Locate the cell with the specified text and output its [x, y] center coordinate. 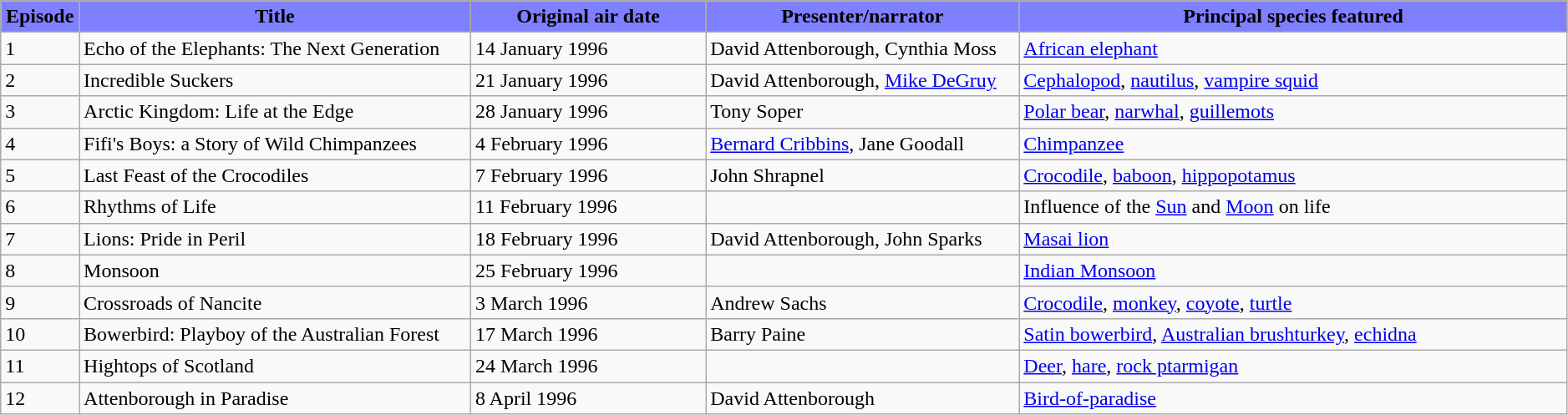
6 [40, 207]
9 [40, 302]
Indian Monsoon [1293, 271]
Crossroads of Nancite [276, 302]
1 [40, 48]
Incredible Suckers [276, 80]
25 February 1996 [588, 271]
Last Feast of the Crocodiles [276, 175]
3 [40, 112]
Masai lion [1293, 239]
Bernard Cribbins, Jane Goodall [862, 144]
Principal species featured [1293, 17]
Crocodile, monkey, coyote, turtle [1293, 302]
Satin bowerbird, Australian brushturkey, echidna [1293, 334]
Influence of the Sun and Moon on life [1293, 207]
4 February 1996 [588, 144]
Hightops of Scotland [276, 366]
David Attenborough [862, 398]
Fifi's Boys: a Story of Wild Chimpanzees [276, 144]
11 [40, 366]
5 [40, 175]
Episode [40, 17]
Bowerbird: Playboy of the Australian Forest [276, 334]
10 [40, 334]
Cephalopod, nautilus, vampire squid [1293, 80]
18 February 1996 [588, 239]
7 [40, 239]
David Attenborough, Mike DeGruy [862, 80]
African elephant [1293, 48]
24 March 1996 [588, 366]
8 April 1996 [588, 398]
Monsoon [276, 271]
12 [40, 398]
28 January 1996 [588, 112]
11 February 1996 [588, 207]
21 January 1996 [588, 80]
Title [276, 17]
Echo of the Elephants: The Next Generation [276, 48]
Bird-of-paradise [1293, 398]
Arctic Kingdom: Life at the Edge [276, 112]
Barry Paine [862, 334]
Polar bear, narwhal, guillemots [1293, 112]
Crocodile, baboon, hippopotamus [1293, 175]
2 [40, 80]
7 February 1996 [588, 175]
David Attenborough, Cynthia Moss [862, 48]
Andrew Sachs [862, 302]
Tony Soper [862, 112]
Original air date [588, 17]
8 [40, 271]
Lions: Pride in Peril [276, 239]
Deer, hare, rock ptarmigan [1293, 366]
Rhythms of Life [276, 207]
John Shrapnel [862, 175]
14 January 1996 [588, 48]
Attenborough in Paradise [276, 398]
David Attenborough, John Sparks [862, 239]
Chimpanzee [1293, 144]
17 March 1996 [588, 334]
Presenter/narrator [862, 17]
3 March 1996 [588, 302]
4 [40, 144]
